Scan for the cell matching the given text and deliver its [x, y] coordinate at center. 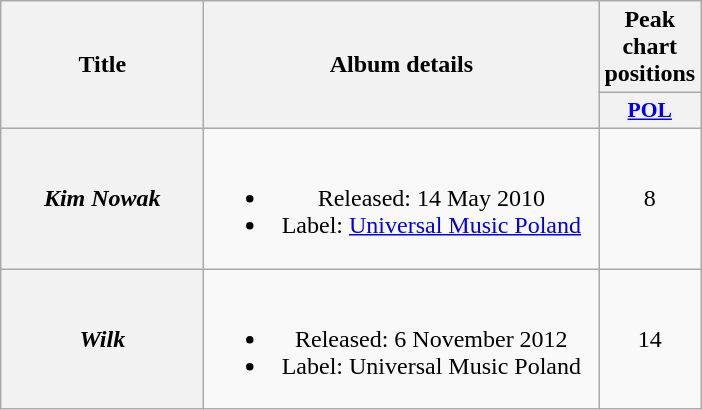
Peak chart positions [650, 47]
Wilk [102, 338]
POL [650, 111]
Released: 6 November 2012Label: Universal Music Poland [402, 338]
Album details [402, 65]
14 [650, 338]
8 [650, 198]
Title [102, 65]
Kim Nowak [102, 198]
Released: 14 May 2010Label: Universal Music Poland [402, 198]
